Scan for the cell matching the given text and deliver its (x, y) coordinate at center. 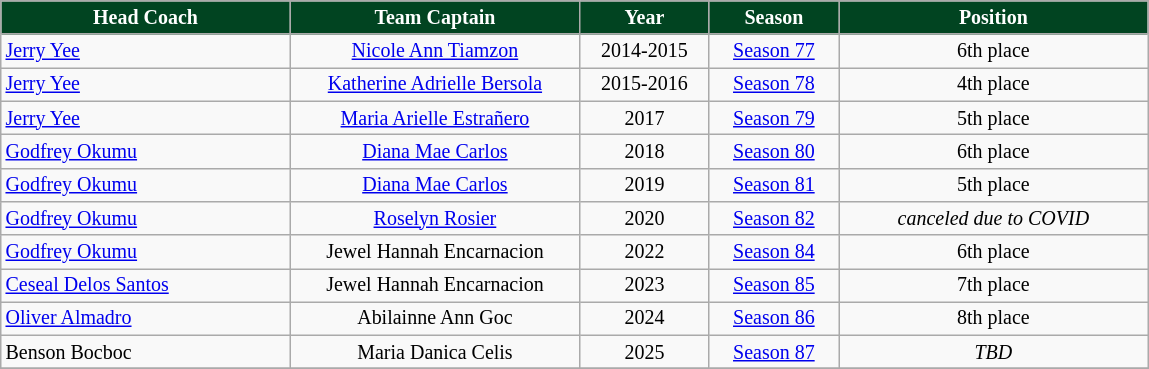
Oliver Almadro (146, 318)
2023 (644, 286)
Season 78 (774, 84)
TBD (994, 352)
2018 (644, 152)
8th place (994, 318)
Season 77 (774, 52)
2014-2015 (644, 52)
2024 (644, 318)
Season 79 (774, 118)
Season (774, 18)
Abilainne Ann Goc (434, 318)
Nicole Ann Tiamzon (434, 52)
Katherine Adrielle Bersola (434, 84)
Benson Bocboc (146, 352)
Roselyn Rosier (434, 218)
Season 86 (774, 318)
Season 80 (774, 152)
2020 (644, 218)
4th place (994, 84)
Head Coach (146, 18)
2022 (644, 252)
Position (994, 18)
Season 84 (774, 252)
Maria Arielle Estrañero (434, 118)
2025 (644, 352)
2015-2016 (644, 84)
2017 (644, 118)
7th place (994, 286)
2019 (644, 184)
Year (644, 18)
Season 82 (774, 218)
Season 87 (774, 352)
Ceseal Delos Santos (146, 286)
canceled due to COVID (994, 218)
Season 85 (774, 286)
Team Captain (434, 18)
Maria Danica Celis (434, 352)
Season 81 (774, 184)
